Return the (X, Y) coordinate for the center point of the cell that contains the specified text.  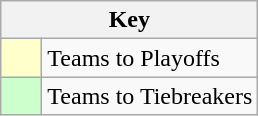
Teams to Playoffs (150, 58)
Teams to Tiebreakers (150, 96)
Key (130, 20)
